Find where the given text appears and provide that cell's center as [x, y] coordinate. 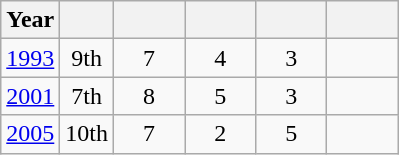
9th [87, 58]
10th [87, 134]
Year [30, 20]
8 [150, 96]
4 [220, 58]
2 [220, 134]
2005 [30, 134]
2001 [30, 96]
7th [87, 96]
1993 [30, 58]
